For the text-containing cell, return its midpoint in (x, y) coordinate format. 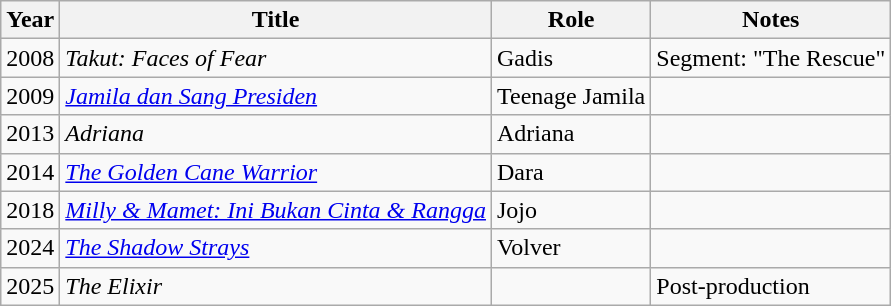
Volver (570, 248)
Takut: Faces of Fear (276, 58)
2013 (30, 134)
2025 (30, 286)
2009 (30, 96)
Post-production (771, 286)
2008 (30, 58)
Jojo (570, 210)
Jamila dan Sang Presiden (276, 96)
Teenage Jamila (570, 96)
Gadis (570, 58)
The Golden Cane Warrior (276, 172)
Role (570, 20)
Dara (570, 172)
Segment: "The Rescue" (771, 58)
Milly & Mamet: Ini Bukan Cinta & Rangga (276, 210)
Notes (771, 20)
The Shadow Strays (276, 248)
2014 (30, 172)
The Elixir (276, 286)
2018 (30, 210)
Title (276, 20)
2024 (30, 248)
Year (30, 20)
